Locate the cell with the specified text and output its [x, y] center coordinate. 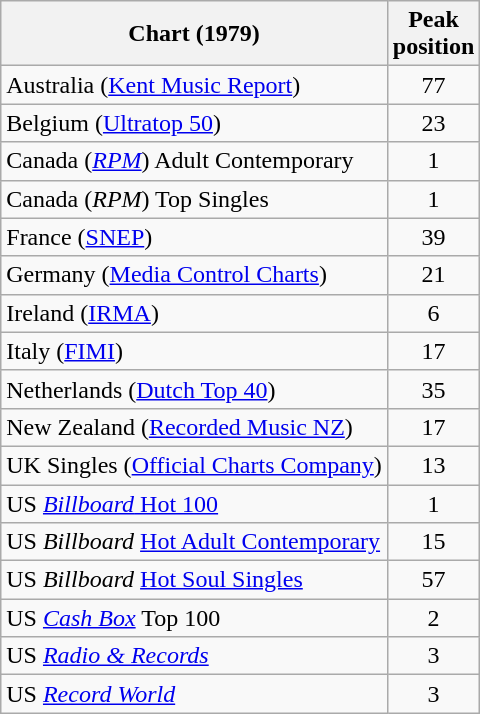
US Radio & Records [194, 656]
13 [433, 465]
2 [433, 618]
US Billboard Hot 100 [194, 503]
Canada (RPM) Adult Contemporary [194, 161]
Ireland (IRMA) [194, 313]
France (SNEP) [194, 237]
Italy (FIMI) [194, 351]
US Billboard Hot Adult Contemporary [194, 542]
23 [433, 123]
Australia (Kent Music Report) [194, 85]
Canada (RPM) Top Singles [194, 199]
Chart (1979) [194, 34]
New Zealand (Recorded Music NZ) [194, 427]
15 [433, 542]
21 [433, 275]
Germany (Media Control Charts) [194, 275]
77 [433, 85]
Netherlands (Dutch Top 40) [194, 389]
35 [433, 389]
Belgium (Ultratop 50) [194, 123]
US Cash Box Top 100 [194, 618]
6 [433, 313]
US Record World [194, 694]
UK Singles (Official Charts Company) [194, 465]
Peakposition [433, 34]
57 [433, 580]
US Billboard Hot Soul Singles [194, 580]
39 [433, 237]
